Extract the (X, Y) coordinate from the center of the cell holding the provided text.  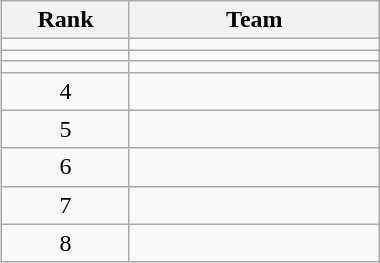
Rank (66, 20)
5 (66, 129)
Team (254, 20)
6 (66, 167)
8 (66, 243)
7 (66, 205)
4 (66, 91)
